For the text-containing cell, return its midpoint in (x, y) coordinate format. 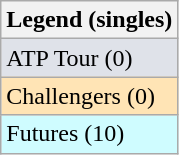
Challengers (0) (90, 96)
Legend (singles) (90, 20)
ATP Tour (0) (90, 58)
Futures (10) (90, 134)
